Return (x, y) of the center of cell containing provided text 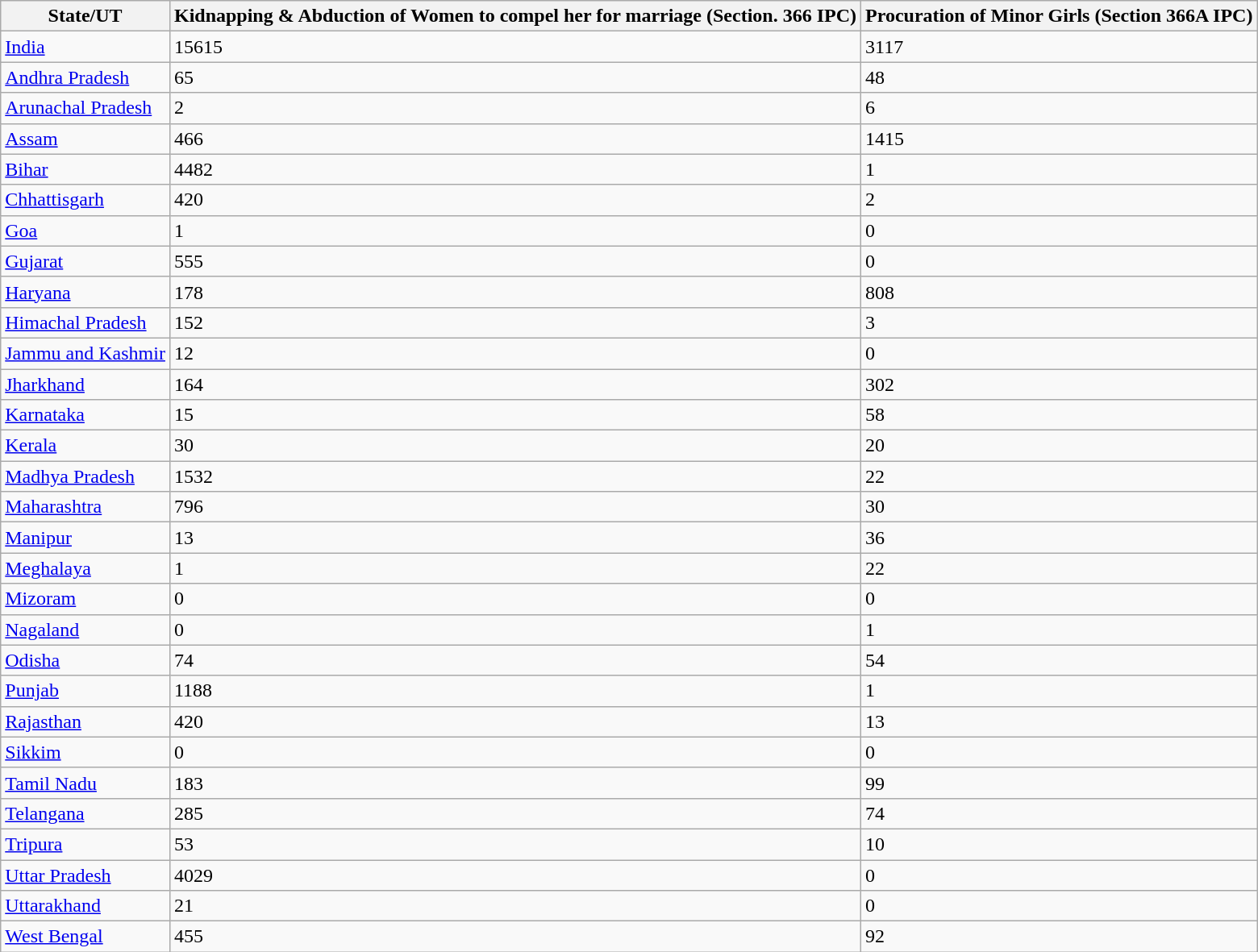
1188 (514, 691)
Odisha (85, 660)
Tripura (85, 844)
Kidnapping & Abduction of Women to compel her for marriage (Section. 366 IPC) (514, 16)
6 (1060, 108)
796 (514, 507)
Sikkim (85, 752)
Kerala (85, 446)
48 (1060, 77)
Telangana (85, 813)
Assam (85, 139)
Maharashtra (85, 507)
Bihar (85, 169)
4029 (514, 875)
Manipur (85, 538)
808 (1060, 292)
Himachal Pradesh (85, 322)
58 (1060, 415)
183 (514, 783)
Jammu and Kashmir (85, 353)
West Bengal (85, 937)
Nagaland (85, 630)
12 (514, 353)
4482 (514, 169)
53 (514, 844)
36 (1060, 538)
92 (1060, 937)
Mizoram (85, 599)
Karnataka (85, 415)
3 (1060, 322)
Chhattisgarh (85, 200)
Meghalaya (85, 568)
302 (1060, 385)
10 (1060, 844)
Uttarakhand (85, 906)
152 (514, 322)
21 (514, 906)
Arunachal Pradesh (85, 108)
Gujarat (85, 261)
20 (1060, 446)
15 (514, 415)
Uttar Pradesh (85, 875)
Punjab (85, 691)
Tamil Nadu (85, 783)
Madhya Pradesh (85, 476)
Goa (85, 231)
178 (514, 292)
285 (514, 813)
555 (514, 261)
Jharkhand (85, 385)
1532 (514, 476)
54 (1060, 660)
Rajasthan (85, 721)
65 (514, 77)
164 (514, 385)
15615 (514, 47)
State/UT (85, 16)
Procuration of Minor Girls (Section 366A IPC) (1060, 16)
Haryana (85, 292)
Andhra Pradesh (85, 77)
466 (514, 139)
1415 (1060, 139)
455 (514, 937)
99 (1060, 783)
3117 (1060, 47)
India (85, 47)
